Determine the (x, y) coordinate at the center of the cell enclosing the given text.  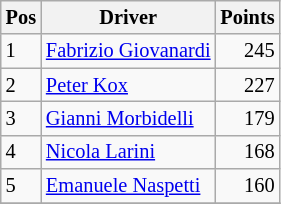
2 (21, 85)
3 (21, 118)
4 (21, 152)
Gianni Morbidelli (128, 118)
Driver (128, 17)
227 (247, 85)
245 (247, 51)
179 (247, 118)
160 (247, 186)
Fabrizio Giovanardi (128, 51)
Nicola Larini (128, 152)
Peter Kox (128, 85)
168 (247, 152)
5 (21, 186)
Points (247, 17)
Emanuele Naspetti (128, 186)
1 (21, 51)
Pos (21, 17)
